For the text-containing cell, return its midpoint in [X, Y] coordinate format. 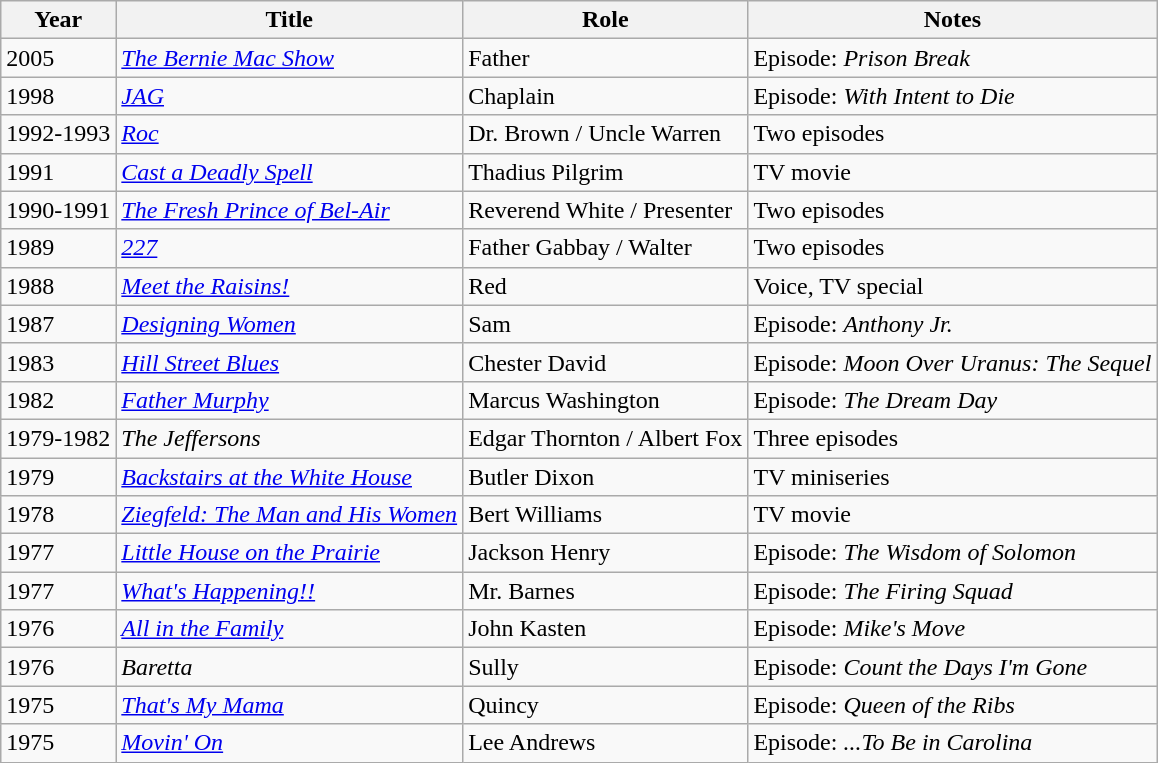
The Jeffersons [290, 438]
Red [606, 286]
Episode: Moon Over Uranus: The Sequel [952, 362]
Episode: The Firing Squad [952, 591]
Father [606, 58]
The Fresh Prince of Bel-Air [290, 210]
Cast a Deadly Spell [290, 172]
All in the Family [290, 629]
Thadius Pilgrim [606, 172]
1990-1991 [58, 210]
Little House on the Prairie [290, 553]
Jackson Henry [606, 553]
John Kasten [606, 629]
1998 [58, 96]
Episode: The Wisdom of Solomon [952, 553]
Voice, TV special [952, 286]
1979 [58, 477]
Edgar Thornton / Albert Fox [606, 438]
Ziegfeld: The Man and His Women [290, 515]
Chester David [606, 362]
Episode: Queen of the Ribs [952, 705]
Roc [290, 134]
1987 [58, 324]
Episode: Prison Break [952, 58]
Bert Williams [606, 515]
Reverend White / Presenter [606, 210]
1989 [58, 248]
Year [58, 20]
Episode: With Intent to Die [952, 96]
Episode: Mike's Move [952, 629]
1978 [58, 515]
Father Gabbay / Walter [606, 248]
Designing Women [290, 324]
TV miniseries [952, 477]
Notes [952, 20]
1991 [58, 172]
Episode: The Dream Day [952, 400]
Meet the Raisins! [290, 286]
Baretta [290, 667]
What's Happening!! [290, 591]
227 [290, 248]
Mr. Barnes [606, 591]
1983 [58, 362]
Title [290, 20]
1992-1993 [58, 134]
Father Murphy [290, 400]
Lee Andrews [606, 743]
Episode: Count the Days I'm Gone [952, 667]
Sully [606, 667]
Sam [606, 324]
Movin' On [290, 743]
JAG [290, 96]
Episode: Anthony Jr. [952, 324]
1988 [58, 286]
Marcus Washington [606, 400]
Butler Dixon [606, 477]
Episode: ...To Be in Carolina [952, 743]
Quincy [606, 705]
Backstairs at the White House [290, 477]
Chaplain [606, 96]
Role [606, 20]
Hill Street Blues [290, 362]
Dr. Brown / Uncle Warren [606, 134]
2005 [58, 58]
Three episodes [952, 438]
The Bernie Mac Show [290, 58]
1979-1982 [58, 438]
That's My Mama [290, 705]
1982 [58, 400]
